Detect which cell encompasses the target text, then output its (x, y) center coordinate. 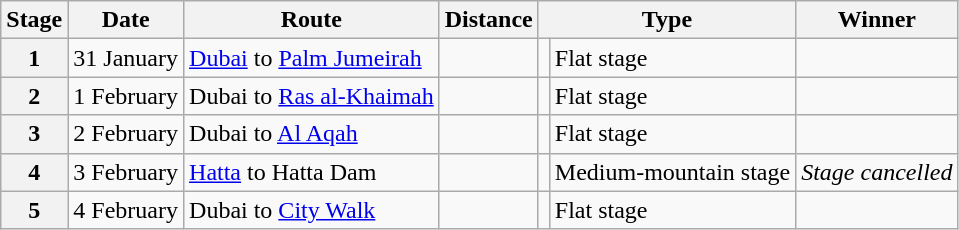
3 February (126, 172)
2 (34, 96)
Dubai to Palm Jumeirah (312, 58)
4 February (126, 210)
Route (312, 20)
Dubai to City Walk (312, 210)
3 (34, 134)
1 (34, 58)
31 January (126, 58)
Hatta to Hatta Dam (312, 172)
4 (34, 172)
Medium-mountain stage (672, 172)
2 February (126, 134)
1 February (126, 96)
Dubai to Al Aqah (312, 134)
Distance (488, 20)
Type (666, 20)
Dubai to Ras al-Khaimah (312, 96)
Stage (34, 20)
5 (34, 210)
Stage cancelled (877, 172)
Winner (877, 20)
Date (126, 20)
